Return the (X, Y) coordinate for the center point of the cell that contains the specified text.  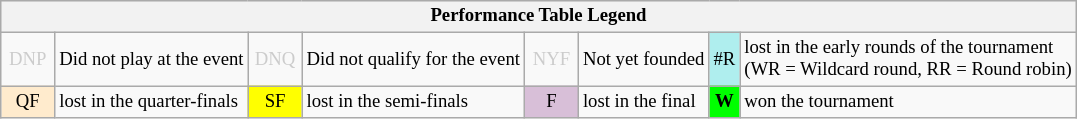
#R (724, 60)
lost in the early rounds of the tournament(WR = Wildcard round, RR = Round robin) (908, 60)
lost in the final (643, 102)
Not yet founded (643, 60)
F (551, 102)
QF (28, 102)
Did not play at the event (152, 60)
DNP (28, 60)
lost in the semi-finals (413, 102)
Did not qualify for the event (413, 60)
lost in the quarter-finals (152, 102)
SF (275, 102)
Performance Table Legend (538, 16)
won the tournament (908, 102)
NYF (551, 60)
DNQ (275, 60)
W (724, 102)
